Extract the (X, Y) coordinate from the center of the cell holding the provided text.  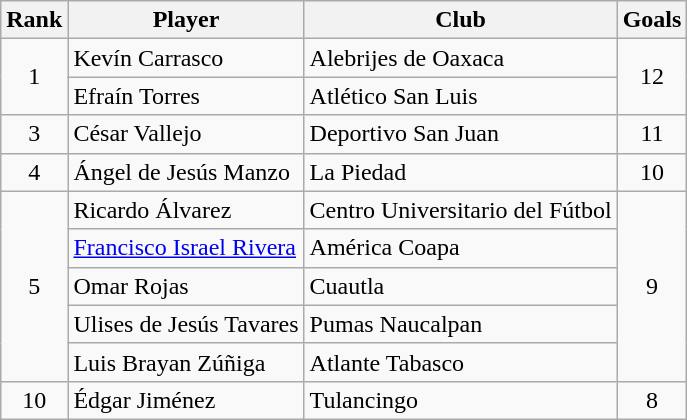
Luis Brayan Zúñiga (186, 362)
11 (652, 134)
3 (34, 134)
9 (652, 286)
12 (652, 77)
Atlante Tabasco (460, 362)
Centro Universitario del Fútbol (460, 210)
Atlético San Luis (460, 96)
Ángel de Jesús Manzo (186, 172)
Kevín Carrasco (186, 58)
Pumas Naucalpan (460, 324)
Ricardo Álvarez (186, 210)
Efraín Torres (186, 96)
1 (34, 77)
Tulancingo (460, 400)
Rank (34, 20)
Édgar Jiménez (186, 400)
Player (186, 20)
América Coapa (460, 248)
César Vallejo (186, 134)
5 (34, 286)
Omar Rojas (186, 286)
Alebrijes de Oaxaca (460, 58)
Cuautla (460, 286)
Goals (652, 20)
Francisco Israel Rivera (186, 248)
8 (652, 400)
La Piedad (460, 172)
Club (460, 20)
4 (34, 172)
Ulises de Jesús Tavares (186, 324)
Deportivo San Juan (460, 134)
